For the text-containing cell, return its midpoint in (X, Y) coordinate format. 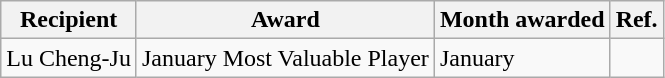
Recipient (69, 20)
Lu Cheng-Ju (69, 58)
Award (285, 20)
January (522, 58)
January Most Valuable Player (285, 58)
Ref. (636, 20)
Month awarded (522, 20)
